Return [X, Y] of the center of cell containing provided text 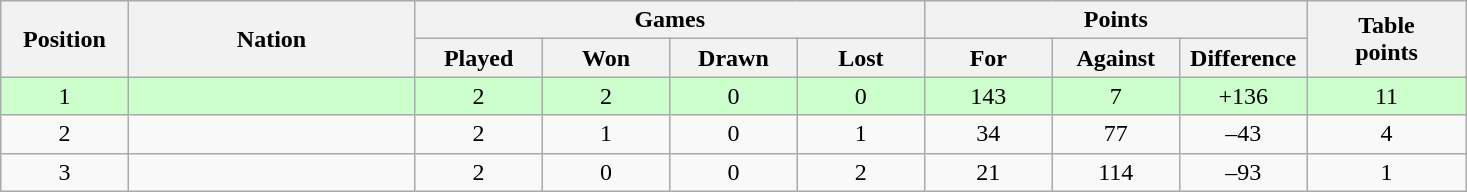
4 [1386, 134]
Games [670, 20]
21 [988, 172]
For [988, 58]
7 [1116, 96]
–43 [1242, 134]
143 [988, 96]
Points [1116, 20]
Tablepoints [1386, 39]
Position [64, 39]
Won [606, 58]
114 [1116, 172]
Difference [1242, 58]
Played [478, 58]
Against [1116, 58]
3 [64, 172]
Drawn [734, 58]
Lost [860, 58]
–93 [1242, 172]
Nation [272, 39]
34 [988, 134]
11 [1386, 96]
+136 [1242, 96]
77 [1116, 134]
